Search for the cell housing the specified text and yield its [X, Y] center coordinate. 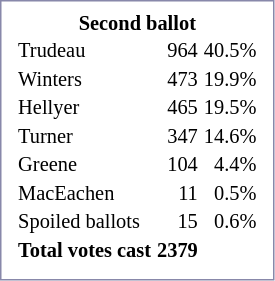
473 [178, 80]
104 [178, 166]
19.9% [230, 80]
40.5% [230, 52]
2379 [178, 250]
Total votes cast [85, 250]
14.6% [230, 136]
465 [178, 108]
Trudeau [85, 52]
Greene [85, 166]
4.4% [230, 166]
19.5% [230, 108]
347 [178, 136]
MacEachen [85, 194]
Spoiled ballots [85, 222]
Winters [85, 80]
964 [178, 52]
15 [178, 222]
0.5% [230, 194]
Turner [85, 136]
Hellyer [85, 108]
11 [178, 194]
0.6% [230, 222]
